Detect which cell encompasses the target text, then output its (x, y) center coordinate. 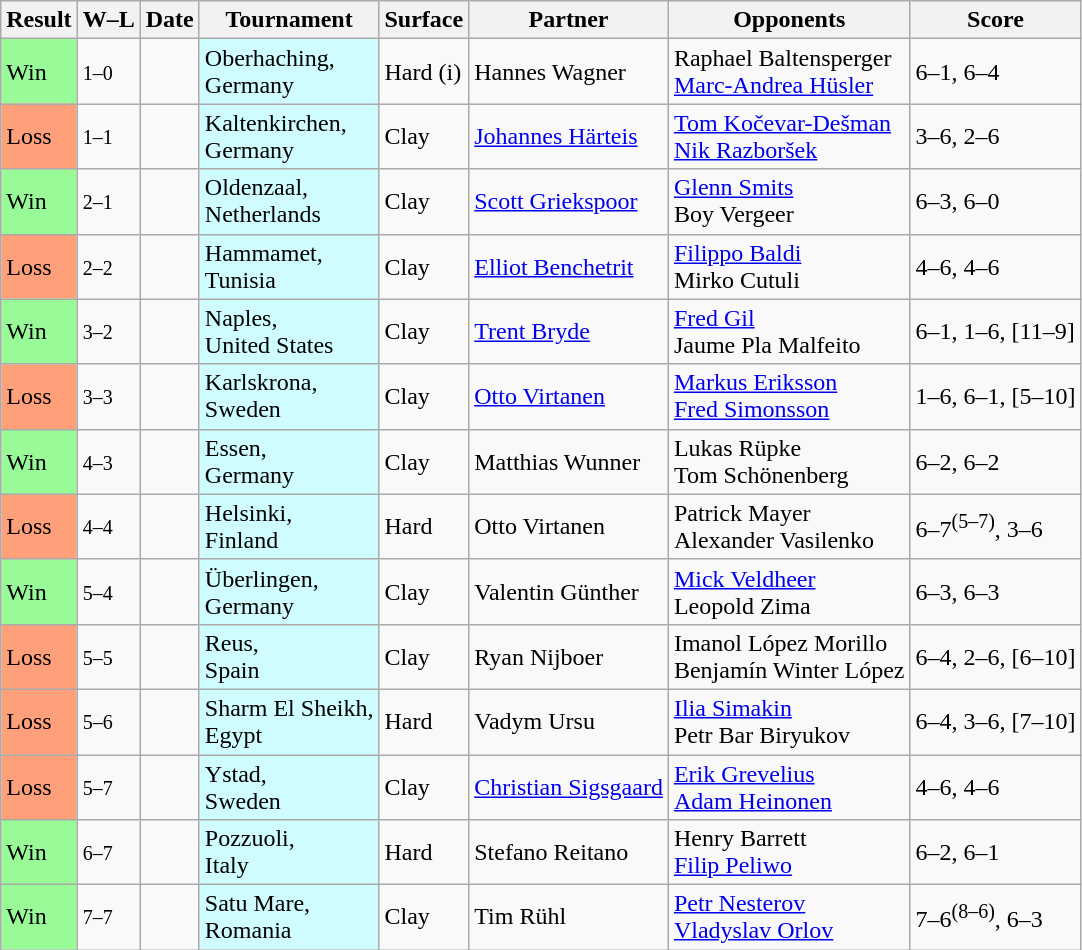
Markus Eriksson Fred Simonsson (789, 396)
Vadym Ursu (569, 722)
2–2 (108, 266)
Satu Mare, Romania (289, 918)
Henry Barrett Filip Peliwo (789, 852)
Date (170, 20)
Oberhaching, Germany (289, 72)
5–7 (108, 786)
Hard (i) (424, 72)
7–6(8–6), 6–3 (996, 918)
6–2, 6–1 (996, 852)
4–4 (108, 526)
1–6, 6–1, [5–10] (996, 396)
Kaltenkirchen, Germany (289, 136)
Partner (569, 20)
Reus, Spain (289, 656)
Raphael Baltensperger Marc-Andrea Hüsler (789, 72)
Helsinki, Finland (289, 526)
Essen, Germany (289, 462)
Matthias Wunner (569, 462)
Trent Bryde (569, 332)
3–2 (108, 332)
Hannes Wagner (569, 72)
Scott Griekspoor (569, 202)
Valentin Günther (569, 592)
Petr Nesterov Vladyslav Orlov (789, 918)
Hammamet, Tunisia (289, 266)
Stefano Reitano (569, 852)
6–3, 6–3 (996, 592)
6–4, 2–6, [6–10] (996, 656)
5–5 (108, 656)
Ystad, Sweden (289, 786)
Naples, United States (289, 332)
Glenn Smits Boy Vergeer (789, 202)
Mick Veldheer Leopold Zima (789, 592)
Überlingen, Germany (289, 592)
1–0 (108, 72)
6–1, 6–4 (996, 72)
Pozzuoli, Italy (289, 852)
Karlskrona, Sweden (289, 396)
6–4, 3–6, [7–10] (996, 722)
Ryan Nijboer (569, 656)
Tim Rühl (569, 918)
Erik Grevelius Adam Heinonen (789, 786)
Ilia Simakin Petr Bar Biryukov (789, 722)
6–2, 6–2 (996, 462)
Filippo Baldi Mirko Cutuli (789, 266)
Score (996, 20)
Sharm El Sheikh, Egypt (289, 722)
5–4 (108, 592)
Johannes Härteis (569, 136)
6–3, 6–0 (996, 202)
6–7(5–7), 3–6 (996, 526)
Patrick Mayer Alexander Vasilenko (789, 526)
Christian Sigsgaard (569, 786)
2–1 (108, 202)
Surface (424, 20)
Fred Gil Jaume Pla Malfeito (789, 332)
Opponents (789, 20)
Lukas Rüpke Tom Schönenberg (789, 462)
Result (39, 20)
5–6 (108, 722)
Oldenzaal, Netherlands (289, 202)
4–3 (108, 462)
6–1, 1–6, [11–9] (996, 332)
W–L (108, 20)
6–7 (108, 852)
Tom Kočevar-Dešman Nik Razboršek (789, 136)
1–1 (108, 136)
Tournament (289, 20)
7–7 (108, 918)
3–6, 2–6 (996, 136)
Imanol López Morillo Benjamín Winter López (789, 656)
3–3 (108, 396)
Elliot Benchetrit (569, 266)
